Detect which cell encompasses the target text, then output its (x, y) center coordinate. 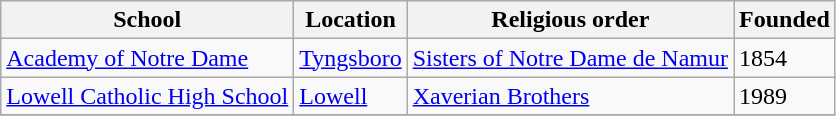
1854 (785, 58)
School (148, 20)
Lowell (350, 96)
Tyngsboro (350, 58)
1989 (785, 96)
Xaverian Brothers (570, 96)
Academy of Notre Dame (148, 58)
Religious order (570, 20)
Sisters of Notre Dame de Namur (570, 58)
Founded (785, 20)
Lowell Catholic High School (148, 96)
Location (350, 20)
